Capture the cell that displays the provided text and extract its [X, Y] central coordinate. 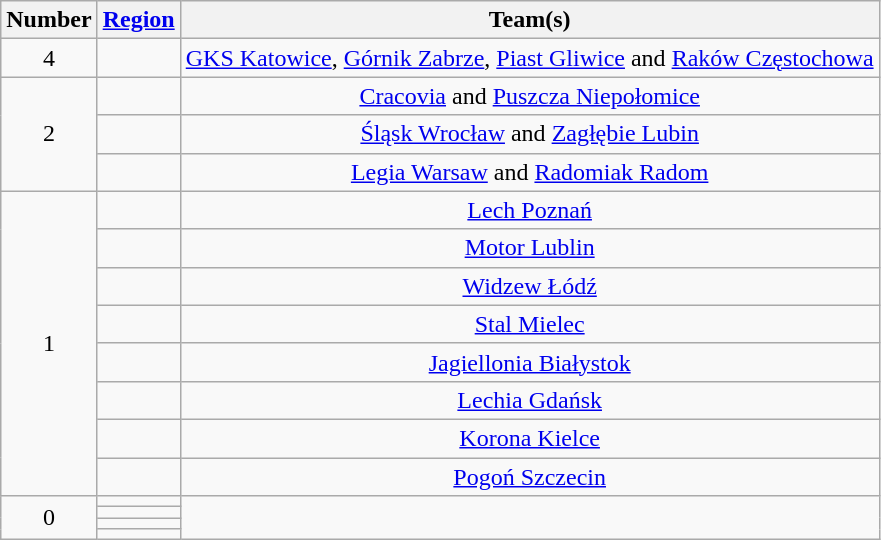
Legia Warsaw and Radomiak Radom [530, 172]
4 [49, 58]
Widzew Łódź [530, 286]
Korona Kielce [530, 438]
Number [49, 20]
Region [138, 20]
GKS Katowice, Górnik Zabrze, Piast Gliwice and Raków Częstochowa [530, 58]
Team(s) [530, 20]
Lechia Gdańsk [530, 400]
2 [49, 134]
Pogoń Szczecin [530, 477]
Lech Poznań [530, 210]
Cracovia and Puszcza Niepołomice [530, 96]
0 [49, 518]
Stal Mielec [530, 324]
1 [49, 343]
Jagiellonia Białystok [530, 362]
Śląsk Wrocław and Zagłębie Lubin [530, 134]
Motor Lublin [530, 248]
